Detect which cell encompasses the target text, then output its [X, Y] center coordinate. 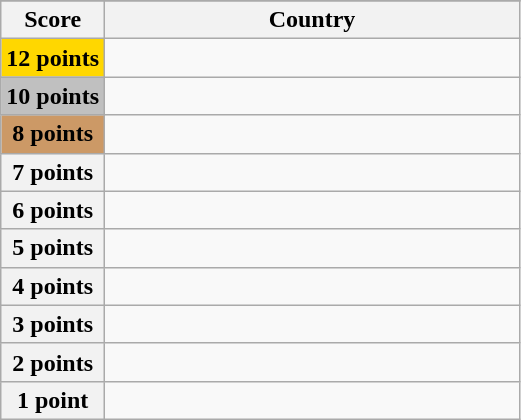
Country [312, 20]
Score [53, 20]
12 points [53, 58]
3 points [53, 324]
4 points [53, 286]
8 points [53, 134]
2 points [53, 362]
6 points [53, 210]
5 points [53, 248]
7 points [53, 172]
10 points [53, 96]
1 point [53, 400]
